Scan for the cell matching the given text and deliver its (X, Y) coordinate at center. 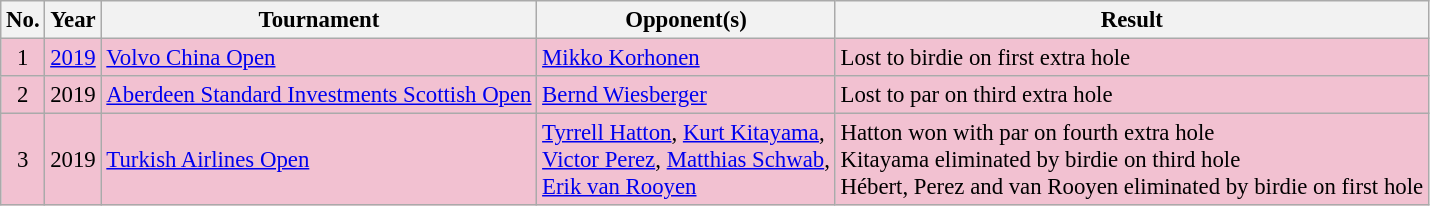
Mikko Korhonen (686, 58)
1 (23, 58)
Year (73, 20)
Turkish Airlines Open (319, 160)
2 (23, 95)
No. (23, 20)
Tyrrell Hatton, Kurt Kitayama, Victor Perez, Matthias Schwab, Erik van Rooyen (686, 160)
Hatton won with par on fourth extra holeKitayama eliminated by birdie on third holeHébert, Perez and van Rooyen eliminated by birdie on first hole (1132, 160)
Tournament (319, 20)
3 (23, 160)
Aberdeen Standard Investments Scottish Open (319, 95)
Volvo China Open (319, 58)
Lost to par on third extra hole (1132, 95)
Lost to birdie on first extra hole (1132, 58)
Result (1132, 20)
Opponent(s) (686, 20)
Bernd Wiesberger (686, 95)
